Pinpoint the cell where the given text exists, returning its (X, Y) midpoint coordinate. 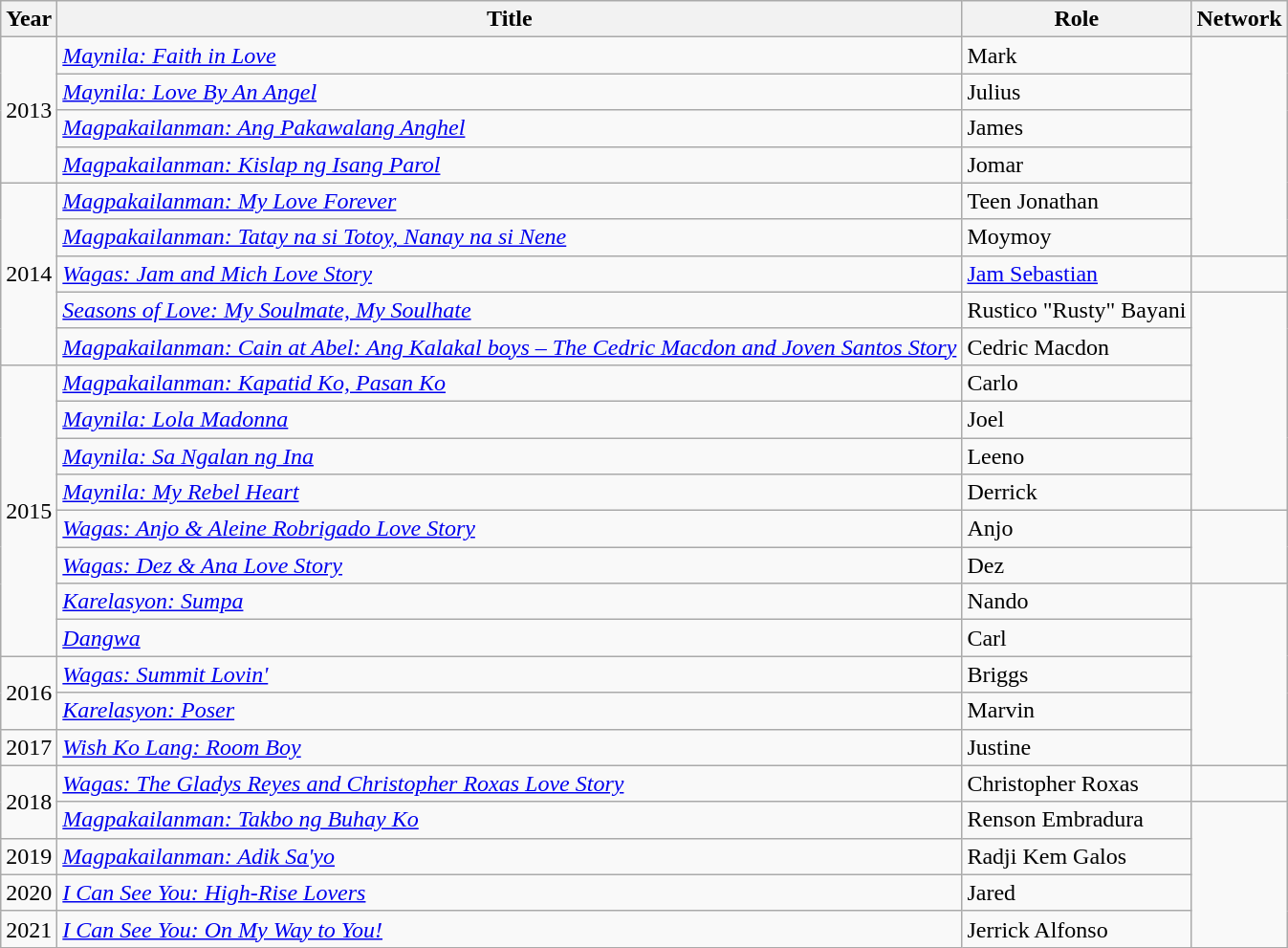
Wagas: Dez & Ana Love Story (510, 565)
Magpakailanman: Kapatid Ko, Pasan Ko (510, 383)
Moymoy (1077, 237)
Jomar (1077, 165)
Joel (1077, 419)
Wish Ko Lang: Room Boy (510, 747)
Rustico "Rusty" Bayani (1077, 310)
Julius (1077, 92)
Year (29, 19)
2021 (29, 929)
2015 (29, 510)
Derrick (1077, 493)
Dangwa (510, 638)
Wagas: Summit Lovin' (510, 674)
Magpakailanman: My Love Forever (510, 201)
Jam Sebastian (1077, 274)
Carlo (1077, 383)
Marvin (1077, 711)
2017 (29, 747)
James (1077, 128)
Title (510, 19)
Wagas: Anjo & Aleine Robrigado Love Story (510, 529)
Wagas: The Gladys Reyes and Christopher Roxas Love Story (510, 783)
Dez (1077, 565)
Seasons of Love: My Soulmate, My Soulhate (510, 310)
Anjo (1077, 529)
Cedric Macdon (1077, 346)
Karelasyon: Poser (510, 711)
Carl (1077, 638)
Magpakailanman: Kislap ng Isang Parol (510, 165)
2018 (29, 802)
Magpakailanman: Tatay na si Totoy, Nanay na si Nene (510, 237)
Magpakailanman: Adik Sa'yo (510, 856)
Maynila: Lola Madonna (510, 419)
Renson Embradura (1077, 820)
Maynila: My Rebel Heart (510, 493)
Mark (1077, 55)
Wagas: Jam and Mich Love Story (510, 274)
Leeno (1077, 456)
Jared (1077, 893)
Justine (1077, 747)
Jerrick Alfonso (1077, 929)
I Can See You: High-Rise Lovers (510, 893)
Radji Kem Galos (1077, 856)
Magpakailanman: Takbo ng Buhay Ko (510, 820)
Network (1239, 19)
I Can See You: On My Way to You! (510, 929)
Nando (1077, 602)
Teen Jonathan (1077, 201)
Magpakailanman: Cain at Abel: Ang Kalakal boys – The Cedric Macdon and Joven Santos Story (510, 346)
2013 (29, 110)
Magpakailanman: Ang Pakawalang Anghel (510, 128)
Role (1077, 19)
Karelasyon: Sumpa (510, 602)
2014 (29, 274)
2020 (29, 893)
2019 (29, 856)
Briggs (1077, 674)
Maynila: Love By An Angel (510, 92)
Maynila: Faith in Love (510, 55)
2016 (29, 693)
Maynila: Sa Ngalan ng Ina (510, 456)
Christopher Roxas (1077, 783)
